For the text-containing cell, return its midpoint in (x, y) coordinate format. 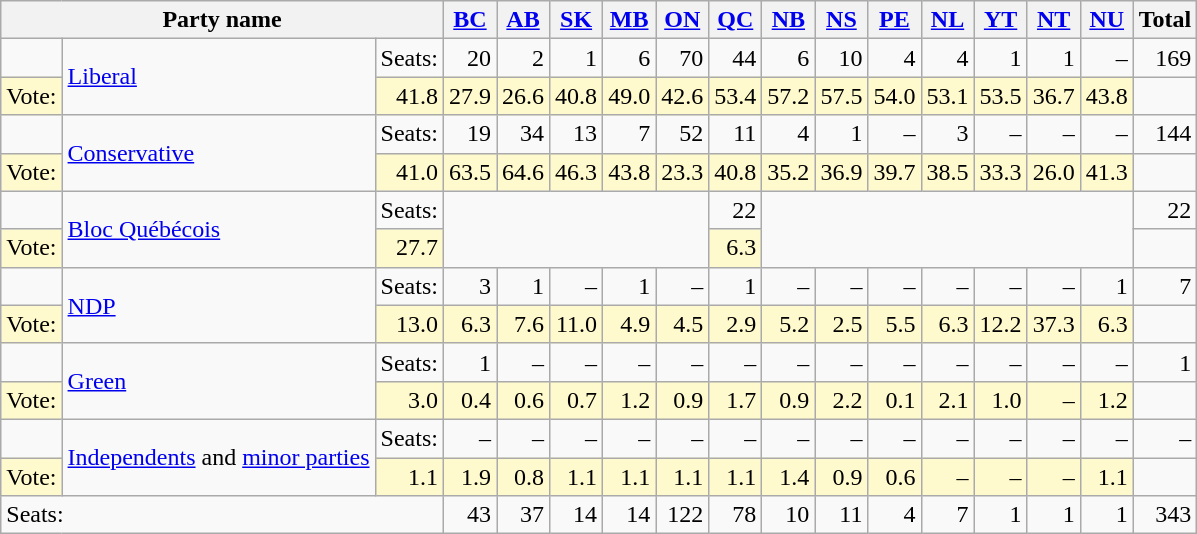
ON (682, 20)
1.7 (736, 400)
27.7 (409, 248)
37.3 (1054, 324)
Independents and minor parties (218, 457)
7.6 (522, 324)
144 (1165, 134)
NDP (218, 305)
35.2 (788, 172)
63.5 (470, 172)
78 (736, 515)
1.9 (470, 477)
41.3 (1106, 172)
Conservative (218, 153)
Party name (222, 20)
4.9 (630, 324)
NU (1106, 20)
20 (470, 58)
53.1 (948, 96)
2.2 (842, 400)
3.0 (409, 400)
PE (894, 20)
NS (842, 20)
QC (736, 20)
BC (470, 20)
23.3 (682, 172)
0.8 (522, 477)
Liberal (218, 77)
NB (788, 20)
34 (522, 134)
NT (1054, 20)
YT (1000, 20)
NL (948, 20)
11.0 (576, 324)
Total (1165, 20)
13.0 (409, 324)
2 (522, 58)
2.5 (842, 324)
70 (682, 58)
38.5 (948, 172)
Green (218, 381)
5.2 (788, 324)
36.7 (1054, 96)
0.7 (576, 400)
54.0 (894, 96)
53.5 (1000, 96)
12.2 (1000, 324)
1.4 (788, 477)
41.8 (409, 96)
5.5 (894, 324)
27.9 (470, 96)
57.5 (842, 96)
42.6 (682, 96)
2.9 (736, 324)
33.3 (1000, 172)
169 (1165, 58)
AB (522, 20)
343 (1165, 515)
37 (522, 515)
4.5 (682, 324)
19 (470, 134)
43 (470, 515)
0.4 (470, 400)
26.0 (1054, 172)
MB (630, 20)
49.0 (630, 96)
52 (682, 134)
0.1 (894, 400)
39.7 (894, 172)
44 (736, 58)
Bloc Québécois (218, 229)
46.3 (576, 172)
1.0 (1000, 400)
64.6 (522, 172)
2.1 (948, 400)
53.4 (736, 96)
13 (576, 134)
41.0 (409, 172)
SK (576, 20)
36.9 (842, 172)
57.2 (788, 96)
26.6 (522, 96)
122 (682, 515)
